Pinpoint the cell where the given text exists, returning its [x, y] midpoint coordinate. 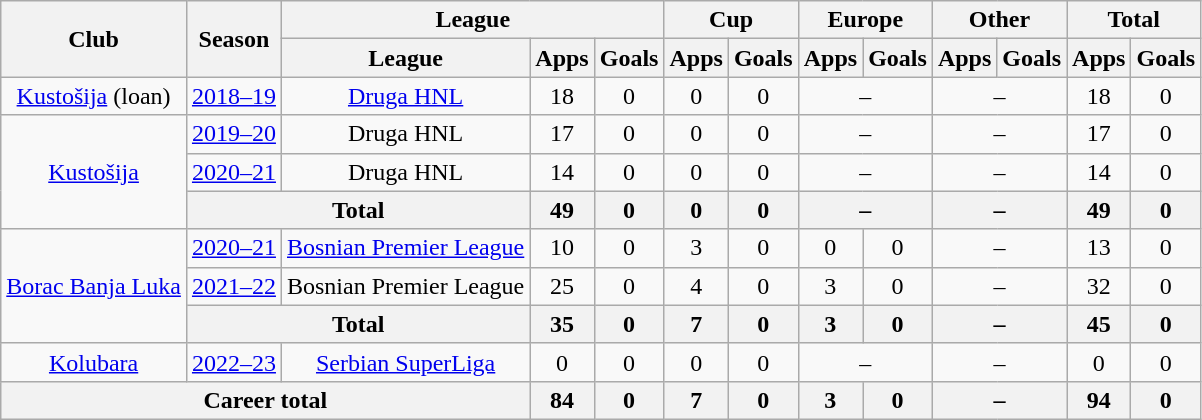
84 [562, 400]
Club [94, 39]
Kolubara [94, 362]
Career total [266, 400]
2021–22 [234, 286]
4 [696, 286]
2018–19 [234, 96]
2022–23 [234, 362]
32 [1099, 286]
13 [1099, 248]
Borac Banja Luka [94, 286]
2019–20 [234, 134]
Serbian SuperLiga [405, 362]
Cup [731, 20]
25 [562, 286]
Kustošija (loan) [94, 96]
Season [234, 39]
10 [562, 248]
35 [562, 324]
Kustošija [94, 172]
Europe [865, 20]
45 [1099, 324]
94 [1099, 400]
Other [999, 20]
